Pinpoint the cell where the given text exists, returning its [x, y] midpoint coordinate. 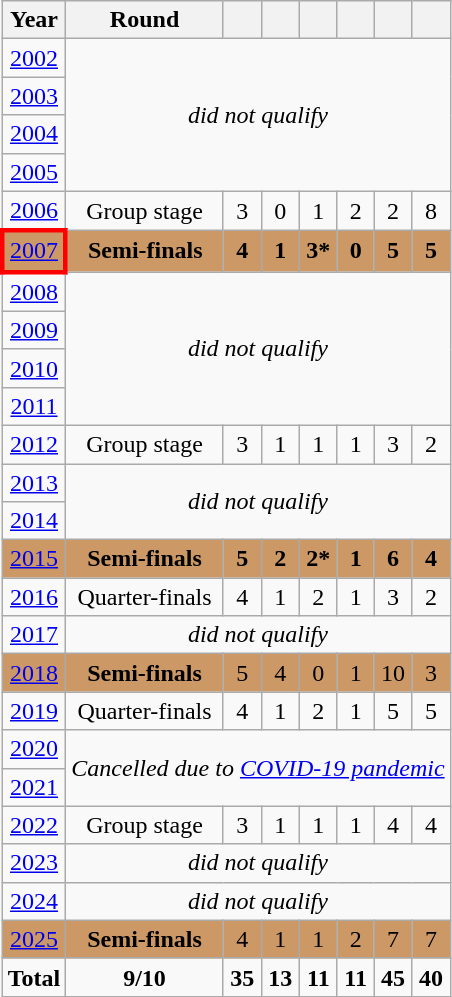
2009 [34, 330]
2014 [34, 521]
Round [145, 20]
2013 [34, 483]
2016 [34, 597]
2017 [34, 635]
35 [242, 977]
40 [431, 977]
3* [318, 252]
8 [431, 211]
6 [393, 559]
2019 [34, 711]
2023 [34, 863]
10 [393, 673]
2015 [34, 559]
2012 [34, 444]
13 [280, 977]
2* [318, 559]
2010 [34, 368]
2003 [34, 96]
Year [34, 20]
45 [393, 977]
2008 [34, 292]
2011 [34, 406]
2002 [34, 58]
2018 [34, 673]
2024 [34, 901]
2021 [34, 787]
2020 [34, 749]
2007 [34, 252]
2004 [34, 134]
Total [34, 977]
9/10 [145, 977]
2022 [34, 825]
2006 [34, 211]
2025 [34, 939]
Cancelled due to COVID-19 pandemic [258, 768]
2005 [34, 172]
